Locate the cell with the specified text and output its [x, y] center coordinate. 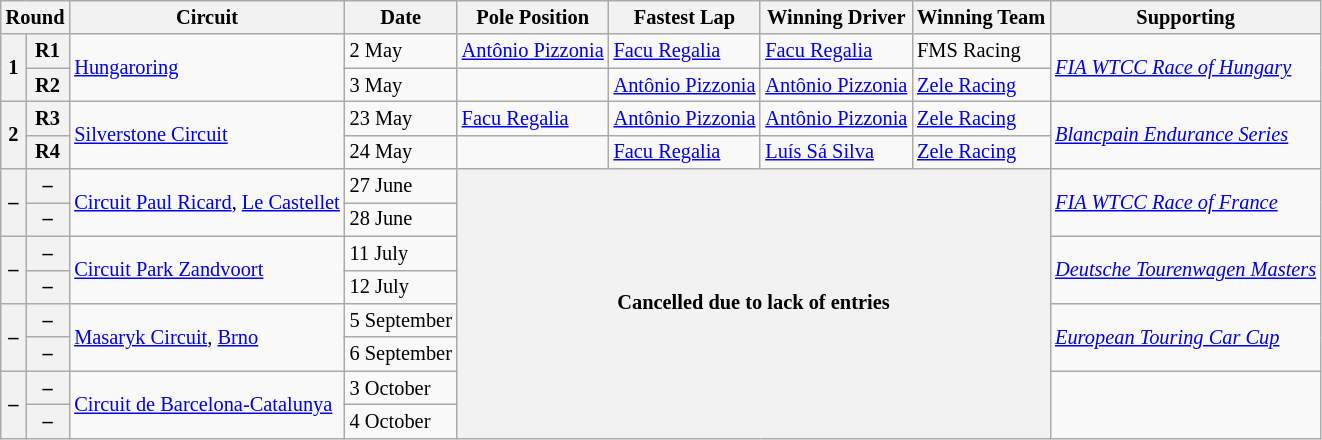
Circuit de Barcelona-Catalunya [206, 404]
FIA WTCC Race of Hungary [1186, 68]
R2 [48, 85]
Supporting [1186, 17]
Circuit [206, 17]
1 [14, 68]
Hungaroring [206, 68]
6 September [401, 354]
Cancelled due to lack of entries [754, 304]
12 July [401, 287]
27 June [401, 186]
Round [36, 17]
28 June [401, 219]
2 [14, 134]
Luís Sá Silva [836, 152]
Blancpain Endurance Series [1186, 134]
11 July [401, 253]
Circuit Park Zandvoort [206, 270]
24 May [401, 152]
4 October [401, 421]
R1 [48, 51]
Winning Team [981, 17]
European Touring Car Cup [1186, 336]
R4 [48, 152]
3 October [401, 388]
Fastest Lap [685, 17]
Winning Driver [836, 17]
3 May [401, 85]
FMS Racing [981, 51]
23 May [401, 118]
Pole Position [533, 17]
2 May [401, 51]
Deutsche Tourenwagen Masters [1186, 270]
Date [401, 17]
Masaryk Circuit, Brno [206, 336]
R3 [48, 118]
5 September [401, 320]
Circuit Paul Ricard, Le Castellet [206, 202]
FIA WTCC Race of France [1186, 202]
Silverstone Circuit [206, 134]
